Scan for the cell matching the given text and deliver its [X, Y] coordinate at center. 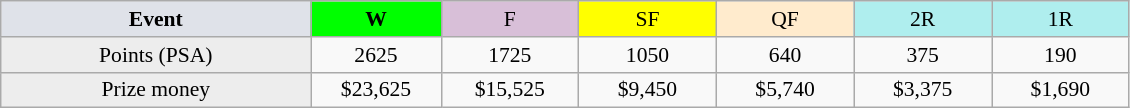
$15,525 [510, 90]
375 [923, 55]
F [510, 19]
$5,740 [785, 90]
190 [1061, 55]
W [376, 19]
2625 [376, 55]
$23,625 [376, 90]
Prize money [156, 90]
1725 [510, 55]
640 [785, 55]
Points (PSA) [156, 55]
2R [923, 19]
1R [1061, 19]
$3,375 [923, 90]
SF [648, 19]
Event [156, 19]
$9,450 [648, 90]
QF [785, 19]
$1,690 [1061, 90]
1050 [648, 55]
